Find where the given text appears and provide that cell's center as (x, y) coordinate. 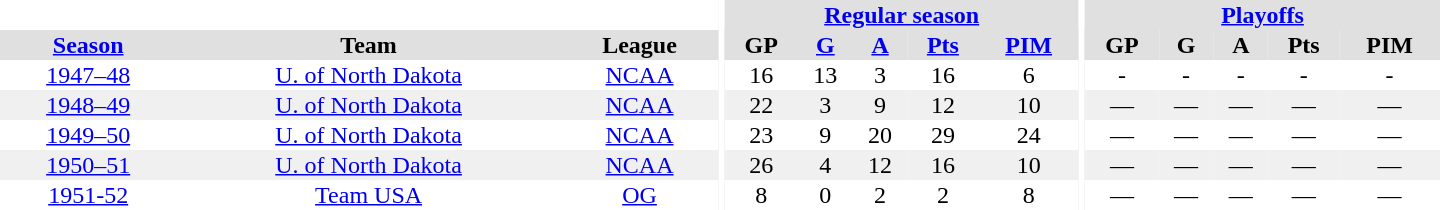
Playoffs (1262, 15)
20 (880, 135)
1947–48 (88, 75)
1949–50 (88, 135)
4 (826, 165)
1948–49 (88, 105)
Regular season (902, 15)
OG (640, 195)
Team (368, 45)
13 (826, 75)
29 (942, 135)
Season (88, 45)
24 (1028, 135)
6 (1028, 75)
0 (826, 195)
League (640, 45)
22 (761, 105)
23 (761, 135)
Team USA (368, 195)
1951-52 (88, 195)
26 (761, 165)
1950–51 (88, 165)
